Locate the cell with the specified text and output its [X, Y] center coordinate. 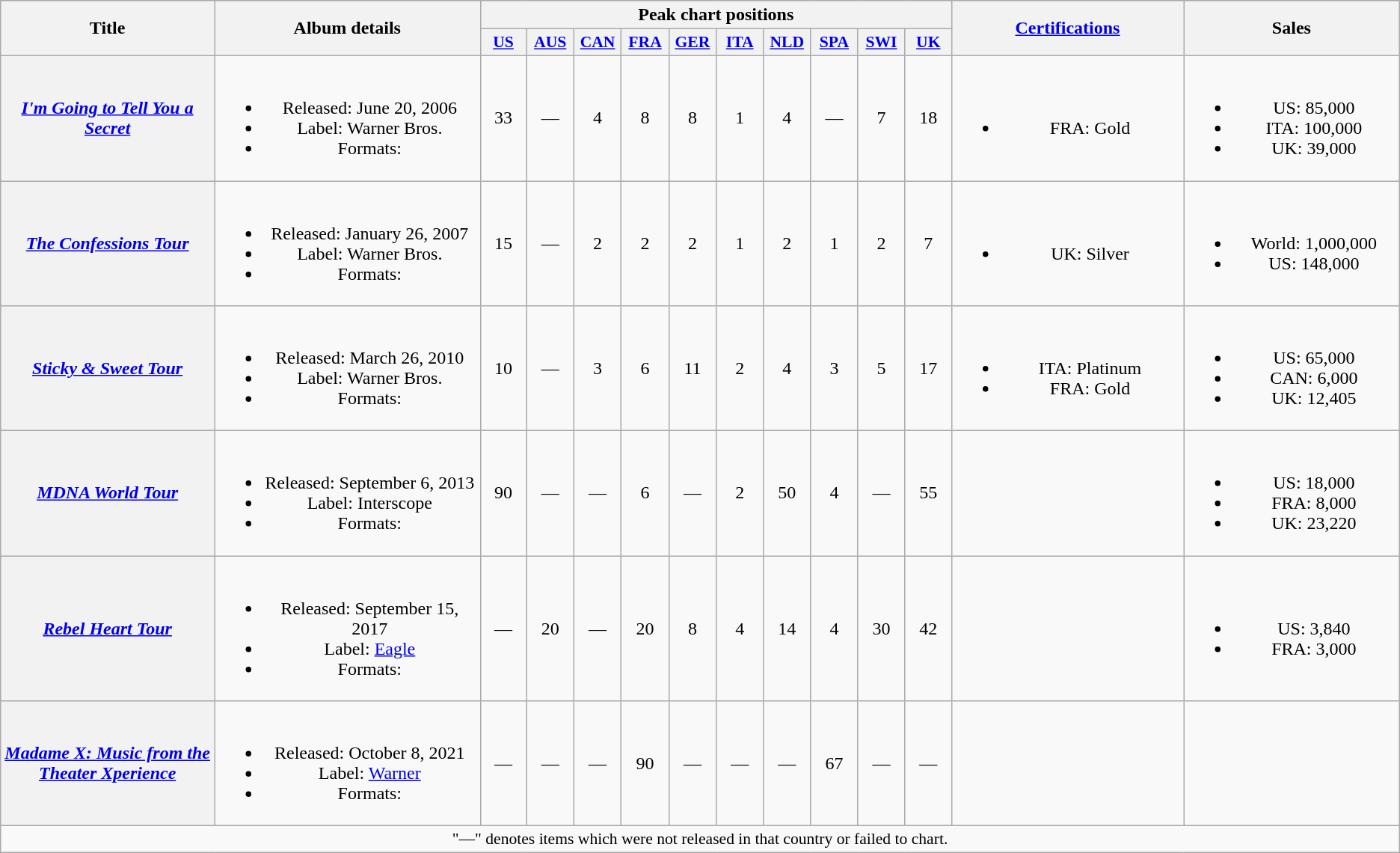
33 [503, 118]
Sales [1291, 28]
"—" denotes items which were not released in that country or failed to chart. [700, 840]
ITA [740, 43]
US: 18,000FRA: 8,000UK: 23,220 [1291, 494]
55 [928, 494]
67 [835, 763]
Released: June 20, 2006Label: Warner Bros.Formats: [347, 118]
US: 3,840FRA: 3,000 [1291, 629]
Album details [347, 28]
MDNA World Tour [108, 494]
GER [693, 43]
ITA: PlatinumFRA: Gold [1067, 368]
18 [928, 118]
SWI [881, 43]
CAN [598, 43]
FRA [645, 43]
Peak chart positions [716, 15]
5 [881, 368]
World: 1,000,000US: 148,000 [1291, 244]
42 [928, 629]
50 [787, 494]
The Confessions Tour [108, 244]
Released: January 26, 2007Label: Warner Bros.Formats: [347, 244]
UK: Silver [1067, 244]
Certifications [1067, 28]
Title [108, 28]
US: 65,000CAN: 6,000UK: 12,405 [1291, 368]
I'm Going to Tell You a Secret [108, 118]
30 [881, 629]
Released: March 26, 2010Label: Warner Bros.Formats: [347, 368]
11 [693, 368]
UK [928, 43]
NLD [787, 43]
15 [503, 244]
Sticky & Sweet Tour [108, 368]
Madame X: Music from the Theater Xperience [108, 763]
US [503, 43]
Rebel Heart Tour [108, 629]
14 [787, 629]
10 [503, 368]
AUS [550, 43]
FRA: Gold [1067, 118]
Released: September 15, 2017Label: EagleFormats: [347, 629]
Released: September 6, 2013Label: InterscopeFormats: [347, 494]
SPA [835, 43]
Released: October 8, 2021Label: WarnerFormats: [347, 763]
17 [928, 368]
US: 85,000ITA: 100,000UK: 39,000 [1291, 118]
